Return [X, Y] of the center of cell containing provided text 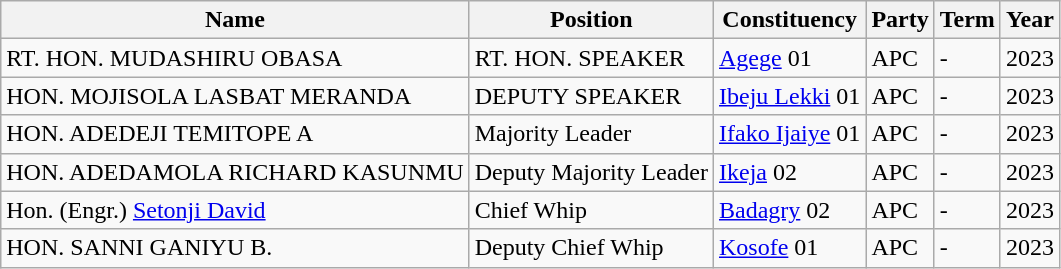
RT. HON. SPEAKER [591, 58]
Ifako Ijaiye 01 [789, 134]
Hon. (Engr.) Setonji David [235, 210]
HON. SANNI GANIYU B. [235, 248]
Ikeja 02 [789, 172]
Name [235, 20]
DEPUTY SPEAKER [591, 96]
Ibeju Lekki 01 [789, 96]
RT. HON. MUDASHIRU OBASA [235, 58]
Year [1030, 20]
HON. MOJISOLA LASBAT MERANDA [235, 96]
HON. ADEDAMOLA RICHARD KASUNMU [235, 172]
Term [967, 20]
Agege 01 [789, 58]
Majority Leader [591, 134]
Kosofe 01 [789, 248]
Chief Whip [591, 210]
Deputy Chief Whip [591, 248]
Party [900, 20]
Position [591, 20]
Deputy Majority Leader [591, 172]
Badagry 02 [789, 210]
Constituency [789, 20]
HON. ADEDEJI TEMITOPE A [235, 134]
